Locate the cell with the specified text and output its [X, Y] center coordinate. 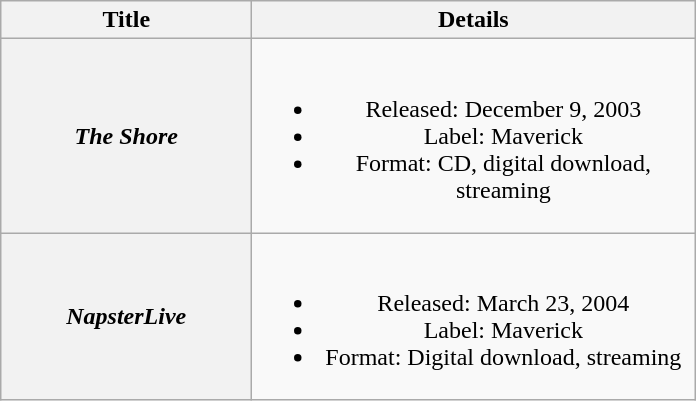
NapsterLive [126, 316]
Title [126, 20]
Details [474, 20]
Released: March 23, 2004Label: MaverickFormat: Digital download, streaming [474, 316]
The Shore [126, 136]
Released: December 9, 2003Label: MaverickFormat: CD, digital download, streaming [474, 136]
